Return (x, y) of the center of cell containing provided text 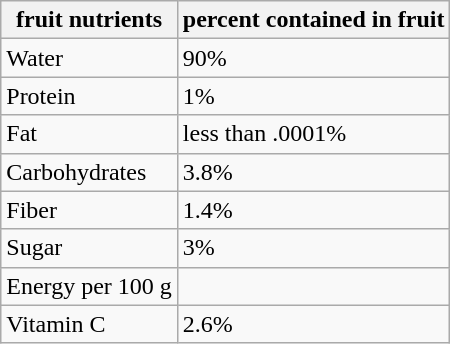
Carbohydrates (90, 172)
Protein (90, 96)
1% (314, 96)
2.6% (314, 324)
Vitamin C (90, 324)
less than .0001% (314, 134)
fruit nutrients (90, 20)
Sugar (90, 248)
percent contained in fruit (314, 20)
Fiber (90, 210)
1.4% (314, 210)
Water (90, 58)
3.8% (314, 172)
90% (314, 58)
Energy per 100 g (90, 286)
Fat (90, 134)
3% (314, 248)
